Identify which cell holds the provided text, then report its [x, y] central coordinate. 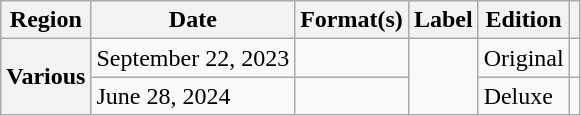
June 28, 2024 [193, 96]
Edition [524, 20]
Deluxe [524, 96]
Label [443, 20]
Region [46, 20]
Date [193, 20]
Original [524, 58]
September 22, 2023 [193, 58]
Various [46, 77]
Format(s) [352, 20]
